Extract the [X, Y] coordinate from the center of the cell holding the provided text.  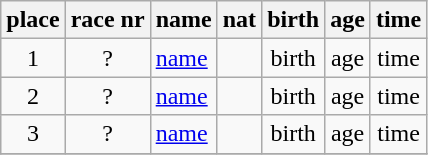
1 [33, 58]
place [33, 20]
race nr [108, 20]
3 [33, 134]
nat [239, 20]
2 [33, 96]
